Determine the [x, y] coordinate at the center of the cell enclosing the given text.  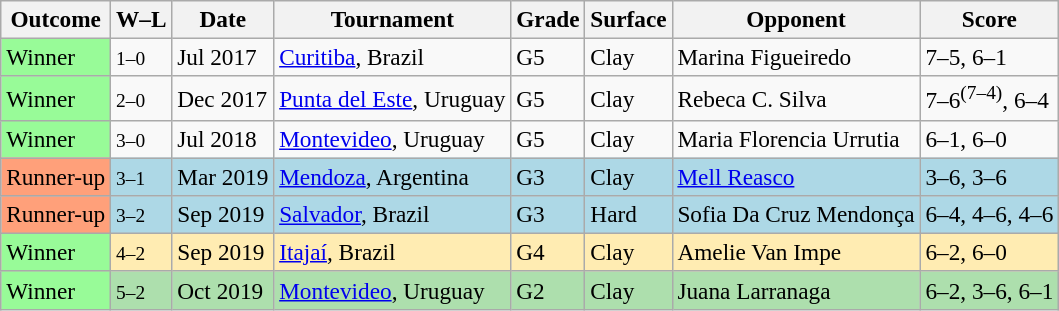
7–5, 6–1 [990, 57]
G4 [548, 252]
6–1, 6–0 [990, 139]
Date [223, 19]
Jul 2018 [223, 139]
Curitiba, Brazil [392, 57]
Score [990, 19]
W–L [142, 19]
Salvador, Brazil [392, 214]
Sofia Da Cruz Mendonça [796, 214]
Dec 2017 [223, 98]
Surface [628, 19]
5–2 [142, 290]
3–2 [142, 214]
Itajaí, Brazil [392, 252]
Outcome [56, 19]
Mell Reasco [796, 177]
6–4, 4–6, 4–6 [990, 214]
3–1 [142, 177]
Opponent [796, 19]
Maria Florencia Urrutia [796, 139]
3–6, 3–6 [990, 177]
Grade [548, 19]
1–0 [142, 57]
4–2 [142, 252]
Mar 2019 [223, 177]
Marina Figueiredo [796, 57]
Hard [628, 214]
Punta del Este, Uruguay [392, 98]
Rebeca C. Silva [796, 98]
7–6(7–4), 6–4 [990, 98]
Oct 2019 [223, 290]
Amelie Van Impe [796, 252]
Tournament [392, 19]
G2 [548, 290]
6–2, 3–6, 6–1 [990, 290]
2–0 [142, 98]
6–2, 6–0 [990, 252]
Jul 2017 [223, 57]
Juana Larranaga [796, 290]
3–0 [142, 139]
Mendoza, Argentina [392, 177]
